Extract the (X, Y) coordinate from the center of the cell holding the provided text.  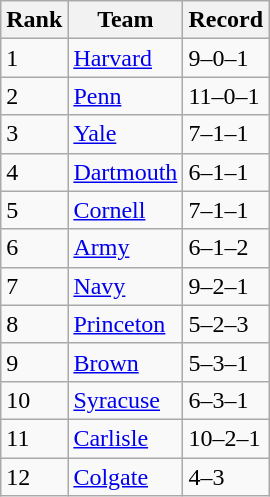
Rank (34, 20)
4–3 (226, 477)
Record (226, 20)
8 (34, 324)
5–2–3 (226, 324)
Brown (126, 362)
5–3–1 (226, 362)
Princeton (126, 324)
7 (34, 286)
10 (34, 400)
Army (126, 248)
Carlisle (126, 438)
Navy (126, 286)
6–1–1 (226, 172)
12 (34, 477)
9–2–1 (226, 286)
6–3–1 (226, 400)
Team (126, 20)
11 (34, 438)
Dartmouth (126, 172)
10–2–1 (226, 438)
Penn (126, 96)
9 (34, 362)
Harvard (126, 58)
6 (34, 248)
4 (34, 172)
11–0–1 (226, 96)
2 (34, 96)
6–1–2 (226, 248)
3 (34, 134)
Syracuse (126, 400)
1 (34, 58)
Cornell (126, 210)
Yale (126, 134)
9–0–1 (226, 58)
Colgate (126, 477)
5 (34, 210)
